Extract the [x, y] coordinate from the center of the cell holding the provided text.  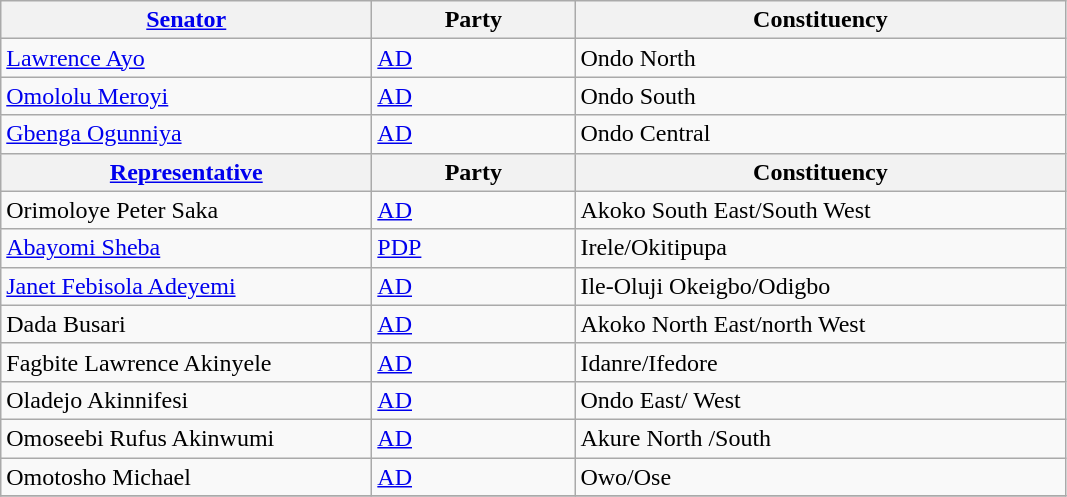
Owo/Ose [820, 477]
Fagbite Lawrence Akinyele [186, 362]
Idanre/Ifedore [820, 362]
Irele/Okitipupa [820, 248]
Omoseebi Rufus Akinwumi [186, 438]
Ondo South [820, 96]
Ondo Central [820, 134]
Janet Febisola Adeyemi [186, 286]
Abayomi Sheba [186, 248]
Orimoloye Peter Saka [186, 210]
Akoko North East/north West [820, 324]
Lawrence Ayo [186, 58]
Omotosho Michael [186, 477]
Oladejo Akinnifesi [186, 400]
Ondo East/ West [820, 400]
Senator [186, 20]
Dada Busari [186, 324]
Gbenga Ogunniya [186, 134]
Ile-Oluji Okeigbo/Odigbo [820, 286]
Akure North /South [820, 438]
PDP [474, 248]
Omololu Meroyi [186, 96]
Akoko South East/South West [820, 210]
Ondo North [820, 58]
Representative [186, 172]
